For the text-containing cell, return its midpoint in [X, Y] coordinate format. 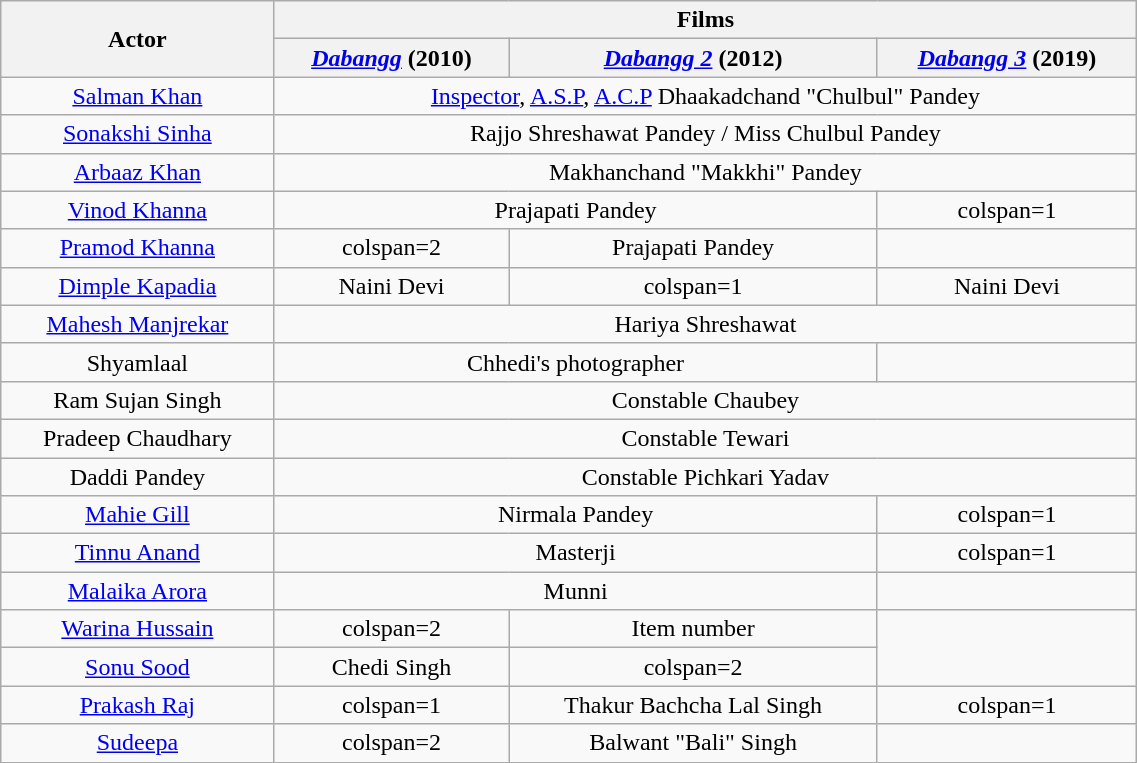
Thakur Bachcha Lal Singh [693, 705]
Mahesh Manjrekar [138, 324]
Actor [138, 39]
Mahie Gill [138, 515]
Sudeepa [138, 743]
Hariya Shreshawat [706, 324]
Sonakshi Sinha [138, 134]
Daddi Pandey [138, 477]
Inspector, A.S.P, A.C.P Dhaakadchand "Chulbul" Pandey [706, 96]
Munni [576, 591]
Pramod Khanna [138, 248]
Chedi Singh [392, 667]
Shyamlaal [138, 362]
Rajjo Shreshawat Pandey / Miss Chulbul Pandey [706, 134]
Salman Khan [138, 96]
Warina Hussain [138, 629]
Dabangg 3 (2019) [1007, 58]
Prakash Raj [138, 705]
Dabangg (2010) [392, 58]
Item number [693, 629]
Arbaaz Khan [138, 172]
Constable Tewari [706, 438]
Constable Chaubey [706, 400]
Ram Sujan Singh [138, 400]
Tinnu Anand [138, 553]
Malaika Arora [138, 591]
Pradeep Chaudhary [138, 438]
Makhanchand "Makkhi" Pandey [706, 172]
Sonu Sood [138, 667]
Chhedi's photographer [576, 362]
Balwant "Bali" Singh [693, 743]
Dimple Kapadia [138, 286]
Vinod Khanna [138, 210]
Masterji [576, 553]
Constable Pichkari Yadav [706, 477]
Films [706, 20]
Nirmala Pandey [576, 515]
Dabangg 2 (2012) [693, 58]
